Return (x, y) of the center of cell containing provided text 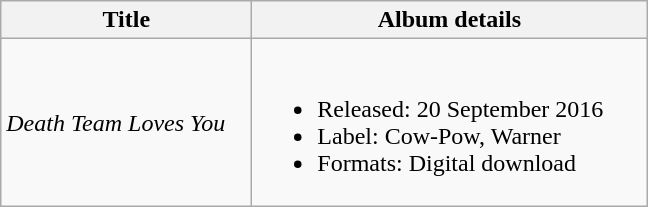
Released: 20 September 2016Label: Cow-Pow, WarnerFormats: Digital download (450, 122)
Title (126, 20)
Album details (450, 20)
Death Team Loves You (126, 122)
